Return the (x, y) coordinate for the center point of the cell that contains the specified text.  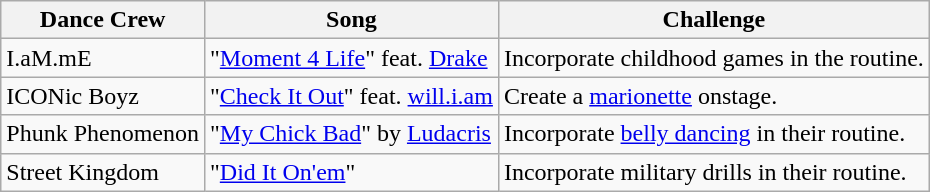
Street Kingdom (103, 172)
Dance Crew (103, 20)
"Did It On'em" (351, 172)
ICONic Boyz (103, 96)
"Moment 4 Life" feat. Drake (351, 58)
Incorporate military drills in their routine. (714, 172)
Song (351, 20)
Challenge (714, 20)
Create a marionette onstage. (714, 96)
"Check It Out" feat. will.i.am (351, 96)
Incorporate belly dancing in their routine. (714, 134)
I.aM.mE (103, 58)
Phunk Phenomenon (103, 134)
Incorporate childhood games in the routine. (714, 58)
"My Chick Bad" by Ludacris (351, 134)
